Determine the [X, Y] coordinate at the center of the cell enclosing the given text.  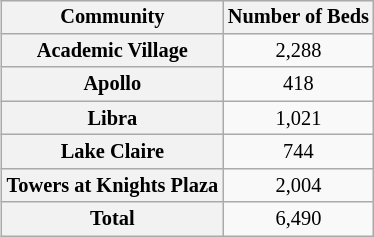
2,004 [298, 185]
Apollo [112, 84]
Total [112, 219]
Libra [112, 118]
Towers at Knights Plaza [112, 185]
2,288 [298, 51]
Number of Beds [298, 17]
Community [112, 17]
418 [298, 84]
1,021 [298, 118]
Lake Claire [112, 152]
744 [298, 152]
Academic Village [112, 51]
6,490 [298, 219]
